Provide the (X, Y) coordinate of the cell's center where the given text is located.  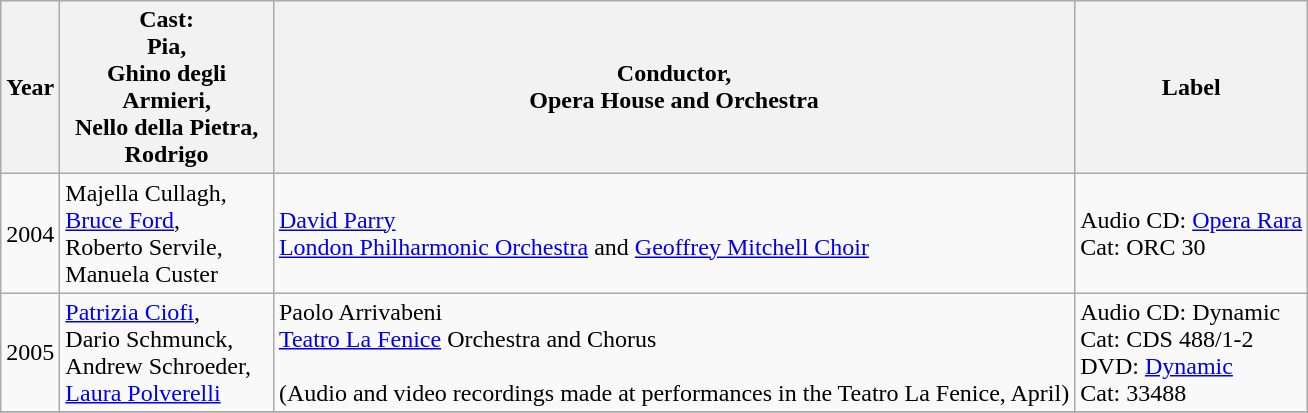
Conductor,Opera House and Orchestra (674, 88)
2005 (30, 352)
Year (30, 88)
Majella Cullagh,Bruce Ford,Roberto Servile,Manuela Custer (167, 234)
Label (1192, 88)
2004 (30, 234)
Patrizia Ciofi,Dario Schmunck,Andrew Schroeder,Laura Polverelli (167, 352)
Audio CD: Opera RaraCat: ORC 30 (1192, 234)
Cast:Pia,Ghino degli Armieri,Nello della Pietra,Rodrigo (167, 88)
Paolo ArrivabeniTeatro La Fenice Orchestra and Chorus(Audio and video recordings made at performances in the Teatro La Fenice, April) (674, 352)
David ParryLondon Philharmonic Orchestra and Geoffrey Mitchell Choir (674, 234)
Audio CD: DynamicCat: CDS 488/1-2DVD: DynamicCat: 33488 (1192, 352)
